Locate the cell with the specified text and output its (x, y) center coordinate. 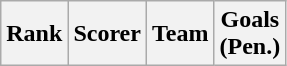
Rank (34, 34)
Goals(Pen.) (250, 34)
Team (180, 34)
Scorer (108, 34)
